Return (X, Y) of the center of cell containing provided text 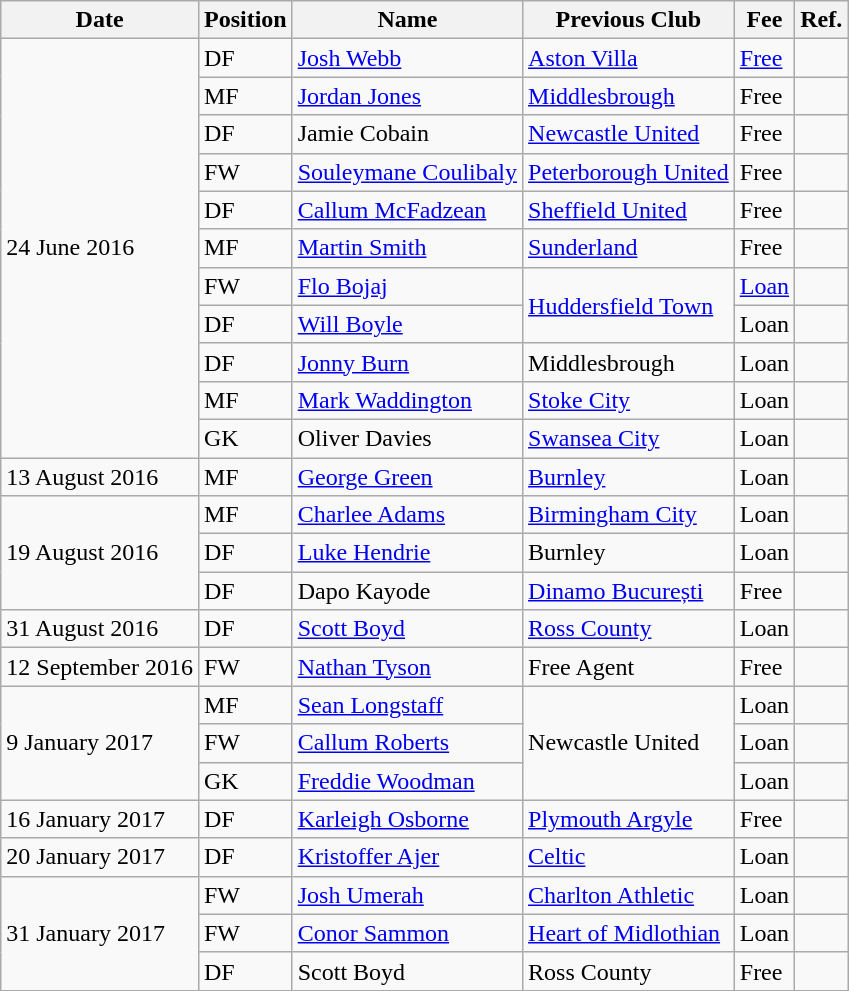
George Green (407, 477)
Charlton Athletic (629, 895)
Dapo Kayode (407, 591)
Previous Club (629, 20)
Fee (764, 20)
Heart of Midlothian (629, 933)
Jamie Cobain (407, 134)
16 January 2017 (100, 819)
Aston Villa (629, 58)
Josh Webb (407, 58)
9 January 2017 (100, 743)
Huddersfield Town (629, 305)
19 August 2016 (100, 553)
Charlee Adams (407, 515)
12 September 2016 (100, 667)
Callum Roberts (407, 743)
Sean Longstaff (407, 705)
Karleigh Osborne (407, 819)
31 January 2017 (100, 933)
Free Agent (629, 667)
Mark Waddington (407, 400)
Will Boyle (407, 324)
Jordan Jones (407, 96)
13 August 2016 (100, 477)
24 June 2016 (100, 248)
Swansea City (629, 438)
Position (245, 20)
Nathan Tyson (407, 667)
Celtic (629, 857)
20 January 2017 (100, 857)
Flo Bojaj (407, 286)
Sunderland (629, 248)
Dinamo București (629, 591)
Oliver Davies (407, 438)
Souleymane Coulibaly (407, 172)
Ref. (822, 20)
Luke Hendrie (407, 553)
Peterborough United (629, 172)
Sheffield United (629, 210)
Date (100, 20)
Callum McFadzean (407, 210)
Josh Umerah (407, 895)
Freddie Woodman (407, 781)
31 August 2016 (100, 629)
Plymouth Argyle (629, 819)
Conor Sammon (407, 933)
Martin Smith (407, 248)
Jonny Burn (407, 362)
Birmingham City (629, 515)
Stoke City (629, 400)
Name (407, 20)
Kristoffer Ajer (407, 857)
